Scan for the cell matching the given text and deliver its (X, Y) coordinate at center. 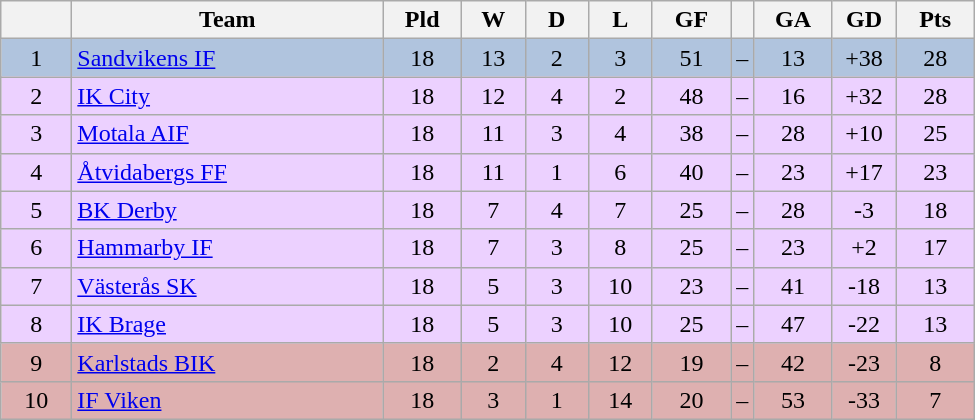
+32 (864, 96)
9 (36, 362)
Åtvidabergs FF (228, 172)
GF (692, 20)
-23 (864, 362)
42 (794, 362)
D (557, 20)
41 (794, 286)
BK Derby (228, 210)
Pld (422, 20)
53 (794, 400)
Hammarby IF (228, 248)
GA (794, 20)
38 (692, 134)
51 (692, 58)
Motala AIF (228, 134)
+38 (864, 58)
40 (692, 172)
W (493, 20)
14 (621, 400)
48 (692, 96)
GD (864, 20)
IK City (228, 96)
+10 (864, 134)
Sandvikens IF (228, 58)
+17 (864, 172)
-18 (864, 286)
Pts (936, 20)
17 (936, 248)
IK Brage (228, 324)
-3 (864, 210)
L (621, 20)
20 (692, 400)
-33 (864, 400)
19 (692, 362)
16 (794, 96)
IF Viken (228, 400)
Team (228, 20)
47 (794, 324)
+2 (864, 248)
Västerås SK (228, 286)
Karlstads BIK (228, 362)
-22 (864, 324)
